Determine the (X, Y) coordinate at the center of the cell enclosing the given text.  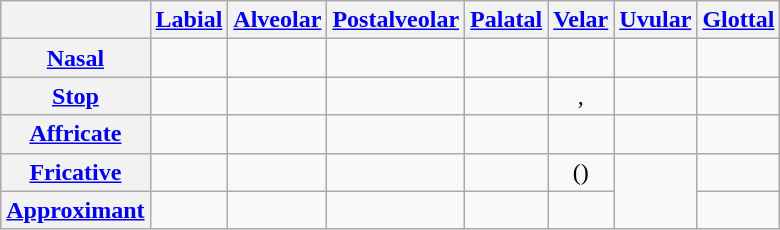
, (581, 96)
Velar (581, 20)
Approximant (76, 210)
Nasal (76, 58)
Stop (76, 96)
Affricate (76, 134)
Labial (189, 20)
Glottal (738, 20)
Fricative (76, 172)
Postalveolar (396, 20)
Palatal (506, 20)
Alveolar (278, 20)
Uvular (656, 20)
() (581, 172)
